Pinpoint the cell where the given text exists, returning its (X, Y) midpoint coordinate. 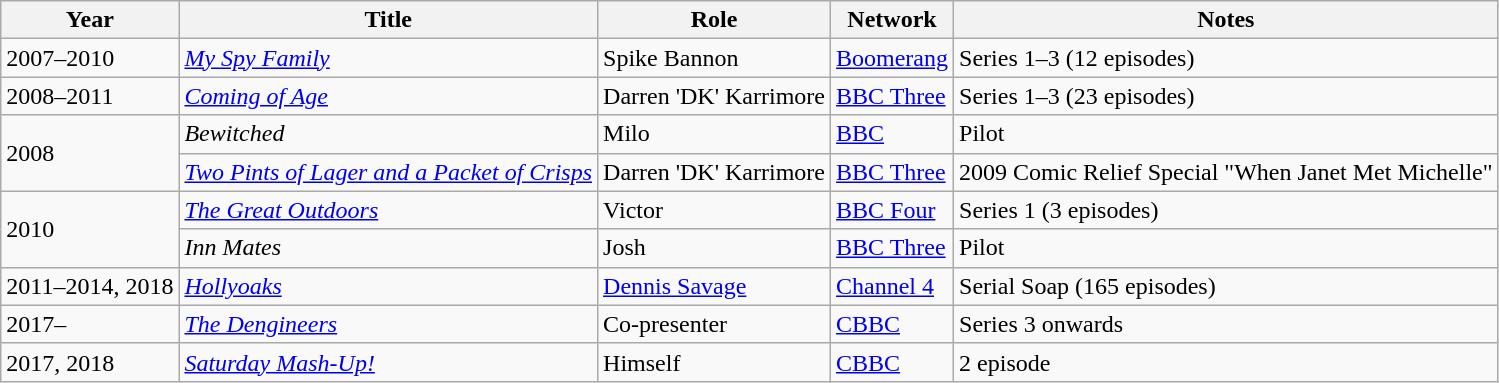
Series 1–3 (23 episodes) (1226, 96)
BBC Four (892, 210)
Boomerang (892, 58)
Co-presenter (714, 324)
BBC (892, 134)
2007–2010 (90, 58)
Channel 4 (892, 286)
Bewitched (388, 134)
Hollyoaks (388, 286)
Coming of Age (388, 96)
2 episode (1226, 362)
2011–2014, 2018 (90, 286)
Spike Bannon (714, 58)
Series 1 (3 episodes) (1226, 210)
2017, 2018 (90, 362)
Title (388, 20)
2008 (90, 153)
Series 1–3 (12 episodes) (1226, 58)
Saturday Mash-Up! (388, 362)
The Great Outdoors (388, 210)
Victor (714, 210)
Year (90, 20)
Notes (1226, 20)
Series 3 onwards (1226, 324)
2010 (90, 229)
Himself (714, 362)
Inn Mates (388, 248)
Dennis Savage (714, 286)
The Dengineers (388, 324)
2008–2011 (90, 96)
2017– (90, 324)
Two Pints of Lager and a Packet of Crisps (388, 172)
My Spy Family (388, 58)
Serial Soap (165 episodes) (1226, 286)
Josh (714, 248)
Milo (714, 134)
Role (714, 20)
Network (892, 20)
2009 Comic Relief Special "When Janet Met Michelle" (1226, 172)
